Return the [x, y] coordinate for the center point of the cell that contains the specified text.  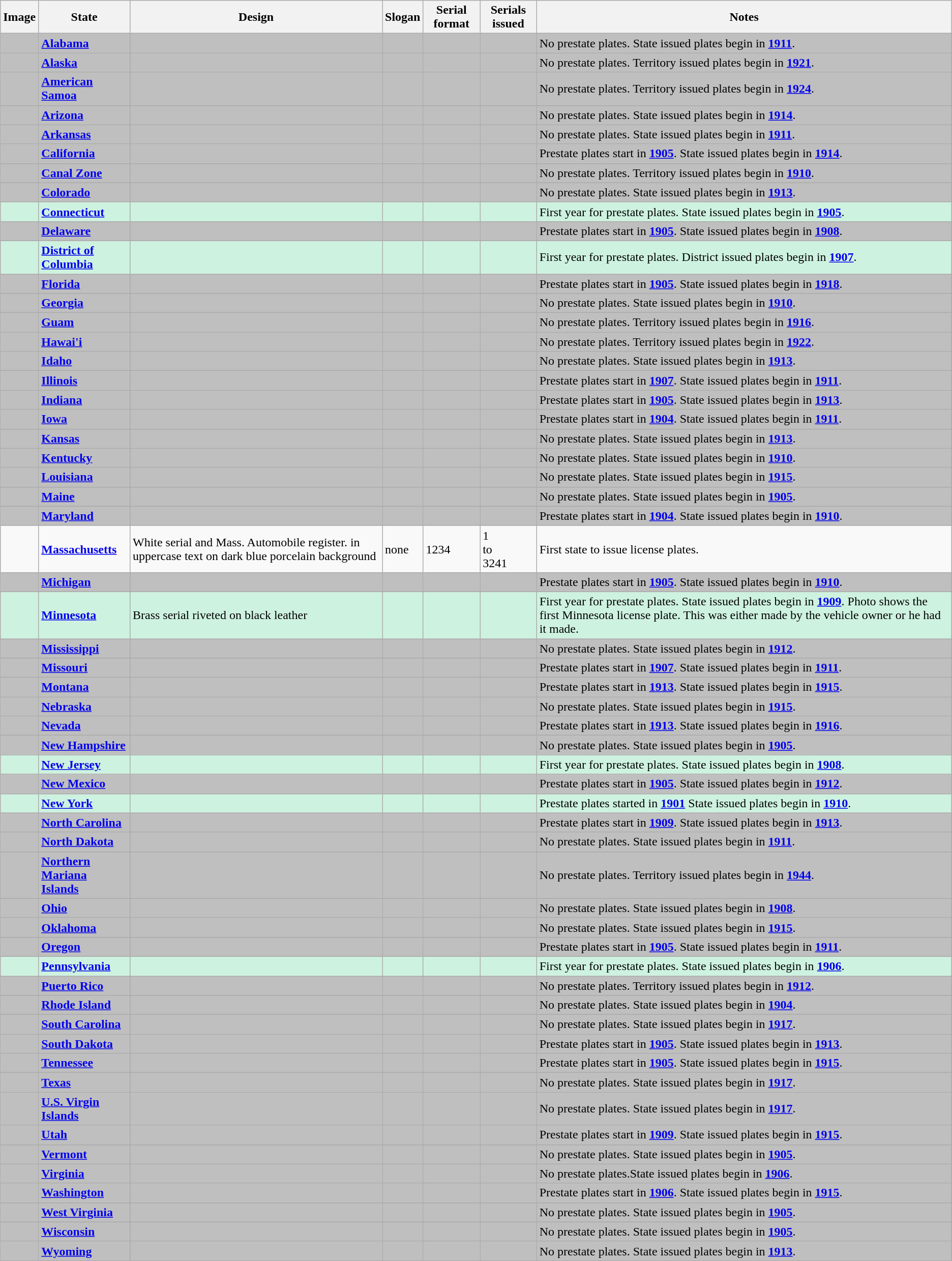
Florida [84, 283]
Utah [84, 1135]
Texas [84, 1082]
No prestate plates. Territory issued plates begin in 1922. [744, 342]
No prestate plates. Territory issued plates begin in 1944. [744, 875]
Connecticut [84, 212]
Notes [744, 17]
Prestate plates start in 1913. State issued plates begin in 1915. [744, 687]
Prestate plates start in 1906. State issued plates begin in 1915. [744, 1193]
Kentucky [84, 458]
Delaware [84, 231]
Iowa [84, 419]
Pennsylvania [84, 966]
Nebraska [84, 707]
Ohio [84, 908]
Prestate plates started in 1901 State issued plates begin in 1910. [744, 803]
New Jersey [84, 765]
First year for prestate plates. District issued plates begin in 1907. [744, 257]
Design [256, 17]
Oklahoma [84, 927]
Hawai'i [84, 342]
Nevada [84, 726]
North Dakota [84, 842]
Colorado [84, 192]
District ofColumbia [84, 257]
1234 [452, 549]
No prestate plates. Territory issued plates begin in 1916. [744, 322]
Maine [84, 496]
Prestate plates start in 1905. State issued plates begin in 1914. [744, 154]
New Hampshire [84, 745]
Wisconsin [84, 1231]
South Carolina [84, 1024]
Prestate plates start in 1905. State issued plates begin in 1910. [744, 582]
none [403, 549]
Vermont [84, 1154]
Prestate plates start in 1905. State issued plates begin in 1915. [744, 1063]
State [84, 17]
No prestate plates. Territory issued plates begin in 1924. [744, 89]
Prestate plates start in 1904. State issued plates begin in 1910. [744, 516]
First year for prestate plates. State issued plates begin in 1908. [744, 765]
Arkansas [84, 134]
South Dakota [84, 1044]
Prestate plates start in 1905. State issued plates begin in 1912. [744, 784]
Montana [84, 687]
Prestate plates start in 1909. State issued plates begin in 1915. [744, 1135]
Image [19, 17]
American Samoa [84, 89]
Brass serial riveted on black leather [256, 615]
Prestate plates start in 1905. State issued plates begin in 1911. [744, 947]
Maryland [84, 516]
Serials issued [509, 17]
Alabama [84, 43]
Slogan [403, 17]
Michigan [84, 582]
Tennessee [84, 1063]
New Mexico [84, 784]
No prestate plates. State issued plates begin in 1904. [744, 1005]
Serial format [452, 17]
New York [84, 803]
First year for prestate plates. State issued plates begin in 1906. [744, 966]
California [84, 154]
Minnesota [84, 615]
Mississippi [84, 649]
No prestate plates. Territory issued plates begin in 1912. [744, 985]
Prestate plates start in 1905. State issued plates begin in 1908. [744, 231]
Kansas [84, 438]
No prestate plates. Territory issued plates begin in 1921. [744, 63]
Georgia [84, 303]
Guam [84, 322]
North Carolina [84, 823]
Northern Mariana Islands [84, 875]
No prestate plates. State issued plates begin in 1908. [744, 908]
Washington [84, 1193]
1to3241 [509, 549]
Louisiana [84, 477]
Missouri [84, 668]
Idaho [84, 361]
Puerto Rico [84, 985]
Massachusetts [84, 549]
No prestate plates.State issued plates begin in 1906. [744, 1174]
Canal Zone [84, 173]
First year for prestate plates. State issued plates begin in 1905. [744, 212]
Prestate plates start in 1905. State issued plates begin in 1918. [744, 283]
Illinois [84, 380]
Prestate plates start in 1904. State issued plates begin in 1911. [744, 419]
White serial and Mass. Automobile register. in uppercase text on dark blue porcelain background [256, 549]
Virginia [84, 1174]
West Virginia [84, 1212]
Oregon [84, 947]
Wyoming [84, 1251]
Prestate plates start in 1913. State issued plates begin in 1916. [744, 726]
No prestate plates. State issued plates begin in 1912. [744, 649]
First state to issue license plates. [744, 549]
U.S. Virgin Islands [84, 1109]
Alaska [84, 63]
No prestate plates. State issued plates begin in 1914. [744, 115]
No prestate plates. Territory issued plates begin in 1910. [744, 173]
Rhode Island [84, 1005]
Indiana [84, 400]
Prestate plates start in 1909. State issued plates begin in 1913. [744, 823]
Arizona [84, 115]
